Identify which cell holds the provided text, then report its (X, Y) central coordinate. 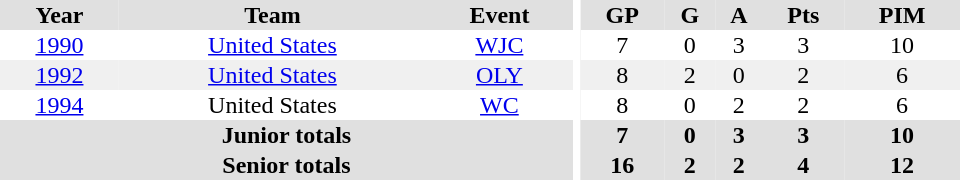
PIM (902, 15)
4 (804, 165)
12 (902, 165)
Team (272, 15)
Event (500, 15)
Pts (804, 15)
Year (60, 15)
Senior totals (286, 165)
OLY (500, 75)
GP (622, 15)
Junior totals (286, 135)
WJC (500, 45)
G (690, 15)
WC (500, 105)
1992 (60, 75)
A (738, 15)
16 (622, 165)
1994 (60, 105)
1990 (60, 45)
